Provide the (x, y) coordinate of the cell's center where the given text is located.  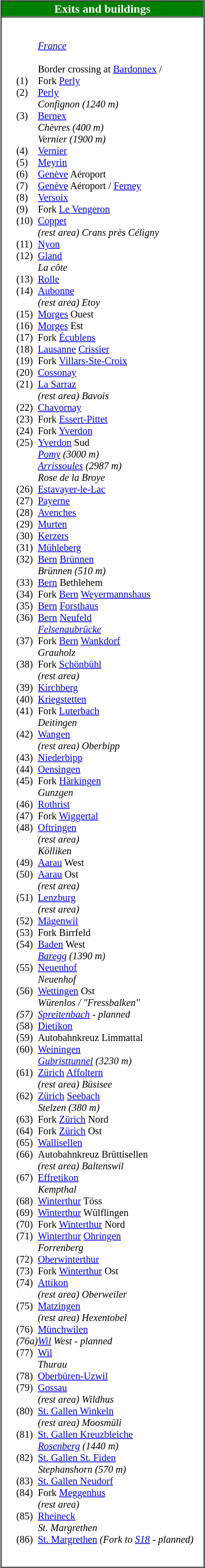
(9) (27, 209)
(8) (27, 197)
Rosenberg (1440 m) (116, 1446)
(71) (27, 1236)
St. Margrethen (Fork to S18 - planned) (116, 1539)
Confignon (1240 m) (116, 104)
(35) (27, 606)
(33) (27, 582)
(50) (27, 874)
Fork Winterthur Nord (116, 1224)
(rest area) Wildhus (116, 1399)
(79) (27, 1388)
(rest area) Moosmüli (116, 1423)
Lausanne Crissier (116, 349)
Avenches (116, 512)
(3) (27, 116)
(66) (27, 1154)
(17) (27, 337)
(rest area) Oberbipp (116, 746)
Mühleberg (116, 547)
(22) (27, 407)
Effretikon (116, 1178)
Wil West - planned (116, 1341)
Payerne (116, 501)
(75) (27, 1306)
(rest area) Etoy (116, 302)
(37) (27, 641)
(21) (27, 384)
(54) (27, 944)
(36) (27, 617)
Oftringen (116, 828)
Pomy (3000 m) (116, 454)
(23) (27, 419)
Chèvres (400 m) (116, 127)
Rheineck (116, 1516)
(60) (27, 1049)
Fork Bern Weyermannshaus (116, 594)
Würenlos / "Fressbalken" (116, 1003)
(59) (27, 1038)
(15) (27, 314)
Nyon (116, 244)
(78) (27, 1376)
(19) (27, 361)
(7) (27, 186)
(rest area) Baltenswil (116, 1166)
Kerzers (116, 536)
Fork Meggenhus (116, 1493)
(46) (27, 804)
Meyrin (116, 162)
(68) (27, 1201)
(rest area) Büsisee (116, 1084)
Yverdon Sud (116, 442)
Winterthur Ohringen (116, 1236)
(20) (27, 372)
Aarau Ost (116, 874)
(26) (27, 489)
(31) (27, 547)
Kempthal (116, 1189)
Stephanshorn (570 m) (116, 1469)
Weiningen (116, 1049)
(2) (27, 92)
(76) (27, 1329)
(56) (27, 991)
Felsenaubrücke (116, 629)
(25) (27, 442)
Vernier (116, 151)
Rolle (116, 279)
(69) (27, 1213)
Cossonay (116, 372)
(34) (27, 594)
(55) (27, 968)
Bernex (116, 116)
Bern Neufeld (116, 617)
(70) (27, 1224)
Perly (116, 92)
Fork Perly (116, 81)
Fork Schönbühl (116, 664)
Gland (116, 256)
Versoix (116, 197)
Matzingen (116, 1306)
(58) (27, 1026)
(18) (27, 349)
Bern Brünnen (116, 559)
Arrissoules (2987 m) (116, 466)
Gossau (116, 1388)
Thurau (116, 1364)
Kölliken (116, 851)
St. Gallen St. Fiden (116, 1458)
(6) (27, 174)
(44) (27, 769)
Baden West (116, 944)
Border crossing at Bardonnex / (116, 69)
Aarau West (116, 863)
(77) (27, 1353)
(41) (27, 711)
(67) (27, 1178)
Brünnen (510 m) (116, 571)
Vernier (1900 m) (116, 139)
(24) (27, 431)
Deitingen (116, 722)
Grauholz (116, 652)
(32) (27, 559)
(38) (27, 664)
Fork Écublens (116, 337)
(73) (27, 1271)
Forrenberg (116, 1248)
(76a) (27, 1341)
Estavayer-le-Lac (116, 489)
(65) (27, 1143)
Fork Zürich Nord (116, 1119)
(81) (27, 1434)
Winterthur Töss (116, 1201)
Fork Birrfeld (116, 933)
(40) (27, 699)
Genève Aéroport / Ferney (116, 186)
Rothrist (116, 804)
France (116, 46)
St. Margrethen (116, 1528)
(rest area) Oberweiler (116, 1294)
Winterthur Wülflingen (116, 1213)
Attikon (116, 1283)
Wettingen Ost (116, 991)
Mägenwil (116, 921)
St. Gallen Neudorf (116, 1481)
(62) (27, 1096)
Autobahnkreuz Limmattal (116, 1038)
(52) (27, 921)
(rest area) Hexentobel (116, 1318)
(63) (27, 1119)
(84) (27, 1493)
(29) (27, 524)
Bern Bethlehem (116, 582)
(49) (27, 863)
Fork Zürich Ost (116, 1131)
Zürich Affoltern (116, 1073)
(4) (27, 151)
Fork Härkingen (116, 781)
Aubonne (116, 291)
Fork Essert-Pittet (116, 419)
Murten (116, 524)
(27) (27, 501)
St. Gallen Winkeln (116, 1411)
Fork Villars-Ste-Croix (116, 361)
(13) (27, 279)
(16) (27, 326)
Exits and buildings (102, 9)
Rose de la Broye (116, 477)
(28) (27, 512)
Coppet (116, 221)
(45) (27, 781)
(39) (27, 687)
Dietikon (116, 1026)
Oberbüren-Uzwil (116, 1376)
Niederbipp (116, 758)
(10) (27, 221)
Oensingen (116, 769)
(48) (27, 828)
St. Gallen Kreuzbleiche (116, 1434)
Wallisellen (116, 1143)
Autobahnkreuz Brüttisellen (116, 1154)
(74) (27, 1283)
(57) (27, 1014)
(42) (27, 734)
Morges Ouest (116, 314)
Fork Yverdon (116, 431)
Oberwinterthur (116, 1259)
Gunzgen (116, 793)
(85) (27, 1516)
(83) (27, 1481)
(14) (27, 291)
(51) (27, 898)
(12) (27, 256)
(72) (27, 1259)
(43) (27, 758)
Zürich Seebach (116, 1096)
(64) (27, 1131)
Genève Aéroport (116, 174)
Morges Est (116, 326)
(rest area) Crans près Céligny (116, 232)
Gubristtunnel (3230 m) (116, 1061)
Wangen (116, 734)
Fork Luterbach (116, 711)
Spreitenbach - planned (116, 1014)
(30) (27, 536)
(1) (27, 81)
Bern Forsthaus (116, 606)
Baregg (1390 m) (116, 956)
La Sarraz (116, 384)
Fork Le Vengeron (116, 209)
La côte (116, 267)
Fork Winterthur Ost (116, 1271)
Kriegstetten (116, 699)
Fork Wiggertal (116, 816)
(82) (27, 1458)
Chavornay (116, 407)
Stelzen (380 m) (116, 1108)
Münchwilen (116, 1329)
(47) (27, 816)
(5) (27, 162)
(61) (27, 1073)
(53) (27, 933)
(rest area) Bavois (116, 396)
Wil (116, 1353)
Fork Bern Wankdorf (116, 641)
(11) (27, 244)
(86) (27, 1539)
Kirchberg (116, 687)
Lenzburg (116, 898)
(80) (27, 1411)
